Pinpoint the cell where the given text exists, returning its (x, y) midpoint coordinate. 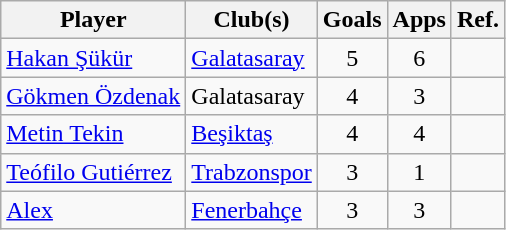
Apps (419, 20)
Gökmen Özdenak (94, 96)
1 (419, 172)
Metin Tekin (94, 134)
Goals (352, 20)
Hakan Şükür (94, 58)
Alex (94, 210)
Club(s) (252, 20)
Teófilo Gutiérrez (94, 172)
Trabzonspor (252, 172)
5 (352, 58)
Player (94, 20)
Beşiktaş (252, 134)
Ref. (478, 20)
Fenerbahçe (252, 210)
6 (419, 58)
